Find where the given text appears and provide that cell's center as (x, y) coordinate. 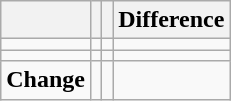
Change (46, 80)
Difference (172, 20)
